Determine the (X, Y) coordinate at the center of the cell enclosing the given text.  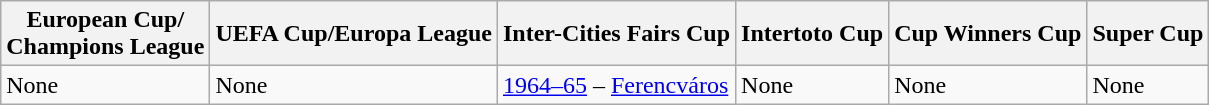
Cup Winners Cup (988, 34)
UEFA Cup/Europa League (354, 34)
Intertoto Cup (812, 34)
European Cup/Champions League (106, 34)
Inter-Cities Fairs Cup (616, 34)
1964–65 – Ferencváros (616, 85)
Super Cup (1148, 34)
